Scan for the cell matching the given text and deliver its [X, Y] coordinate at center. 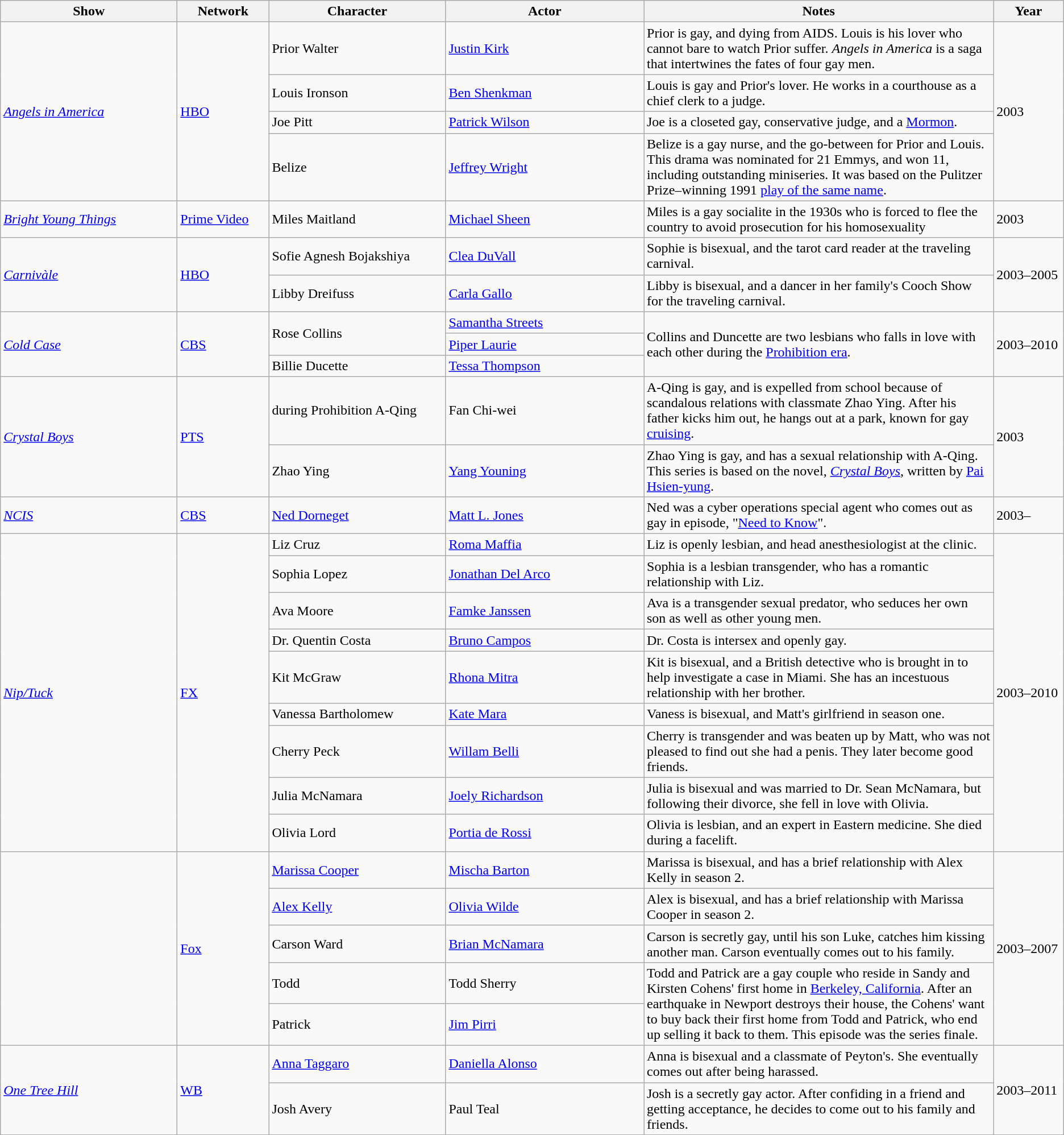
One Tree Hill [89, 1090]
Anna is bisexual and a classmate of Peyton's. She eventually comes out after being harassed. [818, 1063]
Miles Maitland [357, 219]
Michael Sheen [545, 219]
Billie Ducette [357, 366]
Libby Dreifuss [357, 293]
Julia McNamara [357, 796]
Cold Case [89, 344]
Joely Richardson [545, 796]
2003–2011 [1029, 1090]
Ned Dorneget [357, 515]
2003–2007 [1029, 948]
Ava is a transgender sexual predator, who seduces her own son as well as other young men. [818, 611]
Louis is gay and Prior's lover. He works in a courthouse as a chief clerk to a judge. [818, 93]
2003– [1029, 515]
Crystal Boys [89, 437]
Network [223, 11]
Rhona Mitra [545, 677]
Prior Walter [357, 48]
Libby is bisexual, and a dancer in her family's Cooch Show for the traveling carnival. [818, 293]
Collins and Duncette are two lesbians who falls in love with each other during the Prohibition era. [818, 344]
Sophia is a lesbian transgender, who has a romantic relationship with Liz. [818, 574]
Notes [818, 11]
Show [89, 11]
Jim Pirri [545, 1025]
Paul Teal [545, 1109]
Year [1029, 11]
Carson is secretly gay, until his son Luke, catches him kissing another man. Carson eventually comes out to his family. [818, 944]
Ava Moore [357, 611]
Miles is a gay socialite in the 1930s who is forced to flee the country to avoid prosecution for his homosexuality [818, 219]
WB [223, 1090]
Carson Ward [357, 944]
Samantha Streets [545, 322]
Vaness is bisexual, and Matt's girlfriend in season one. [818, 714]
Liz is openly lesbian, and head anesthesiologist at the clinic. [818, 545]
Anna Taggaro [357, 1063]
Dr. Quentin Costa [357, 640]
Angels in America [89, 111]
Sophia Lopez [357, 574]
Carnivàle [89, 275]
Julia is bisexual and was married to Dr. Sean McNamara, but following their divorce, she fell in love with Olivia. [818, 796]
Piper Laurie [545, 344]
Patrick Wilson [545, 122]
Kit is bisexual, and a British detective who is brought in to help investigate a case in Miami. She has an incestuous relationship with her brother. [818, 677]
Vanessa Bartholomew [357, 714]
Bright Young Things [89, 219]
NCIS [89, 515]
Sophie is bisexual, and the tarot card reader at the traveling carnival. [818, 256]
Josh is a secretly gay actor. After confiding in a friend and getting acceptance, he decides to come out to his family and friends. [818, 1109]
Actor [545, 11]
Zhao Ying is gay, and has a sexual relationship with A-Qing. This series is based on the novel, Crystal Boys, written by Pai Hsien-yung. [818, 471]
Fox [223, 948]
Olivia is lesbian, and an expert in Eastern medicine. She died during a facelift. [818, 832]
Patrick [357, 1025]
Yang Youning [545, 471]
during Prohibition A-Qing [357, 411]
Rose Collins [357, 333]
Louis Ironson [357, 93]
Brian McNamara [545, 944]
Zhao Ying [357, 471]
Daniella Alonso [545, 1063]
Prime Video [223, 219]
Marissa Cooper [357, 870]
Matt L. Jones [545, 515]
Character [357, 11]
Justin Kirk [545, 48]
Josh Avery [357, 1109]
Alex is bisexual, and has a brief relationship with Marissa Cooper in season 2. [818, 906]
Kit McGraw [357, 677]
Todd [357, 983]
Alex Kelly [357, 906]
Olivia Wilde [545, 906]
Jonathan Del Arco [545, 574]
Belize [357, 167]
Dr. Costa is intersex and openly gay. [818, 640]
Olivia Lord [357, 832]
Ben Shenkman [545, 93]
Liz Cruz [357, 545]
Tessa Thompson [545, 366]
Joe Pitt [357, 122]
Willam Belli [545, 751]
Joe is a closeted gay, conservative judge, and a Mormon. [818, 122]
Mischa Barton [545, 870]
Cherry is transgender and was beaten up by Matt, who was not pleased to find out she had a penis. They later become good friends. [818, 751]
Sofie Agnesh Bojakshiya [357, 256]
Portia de Rossi [545, 832]
Famke Janssen [545, 611]
2003–2005 [1029, 275]
Clea DuVall [545, 256]
FX [223, 693]
Nip/Tuck [89, 693]
Cherry Peck [357, 751]
Ned was a cyber operations special agent who comes out as gay in episode, "Need to Know". [818, 515]
Kate Mara [545, 714]
PTS [223, 437]
Carla Gallo [545, 293]
Jeffrey Wright [545, 167]
Fan Chi-wei [545, 411]
Roma Maffia [545, 545]
Marissa is bisexual, and has a brief relationship with Alex Kelly in season 2. [818, 870]
Todd Sherry [545, 983]
Bruno Campos [545, 640]
